Capture the cell that displays the provided text and extract its (X, Y) central coordinate. 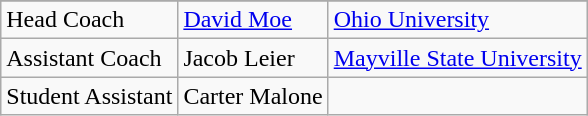
Mayville State University (458, 58)
Assistant Coach (90, 58)
David Moe (253, 20)
Student Assistant (90, 96)
Carter Malone (253, 96)
Ohio University (458, 20)
Jacob Leier (253, 58)
Head Coach (90, 20)
